Determine the [X, Y] coordinate at the center of the cell enclosing the given text.  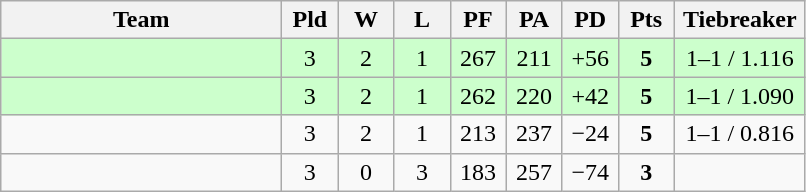
1–1 / 1.116 [740, 58]
220 [534, 96]
1–1 / 0.816 [740, 134]
262 [478, 96]
Tiebreaker [740, 20]
267 [478, 58]
+56 [590, 58]
1–1 / 1.090 [740, 96]
213 [478, 134]
W [366, 20]
PF [478, 20]
+42 [590, 96]
PD [590, 20]
−74 [590, 172]
−24 [590, 134]
Pld [310, 20]
Pts [646, 20]
0 [366, 172]
237 [534, 134]
L [422, 20]
211 [534, 58]
257 [534, 172]
Team [142, 20]
PA [534, 20]
183 [478, 172]
